Determine the (X, Y) coordinate at the center of the cell enclosing the given text.  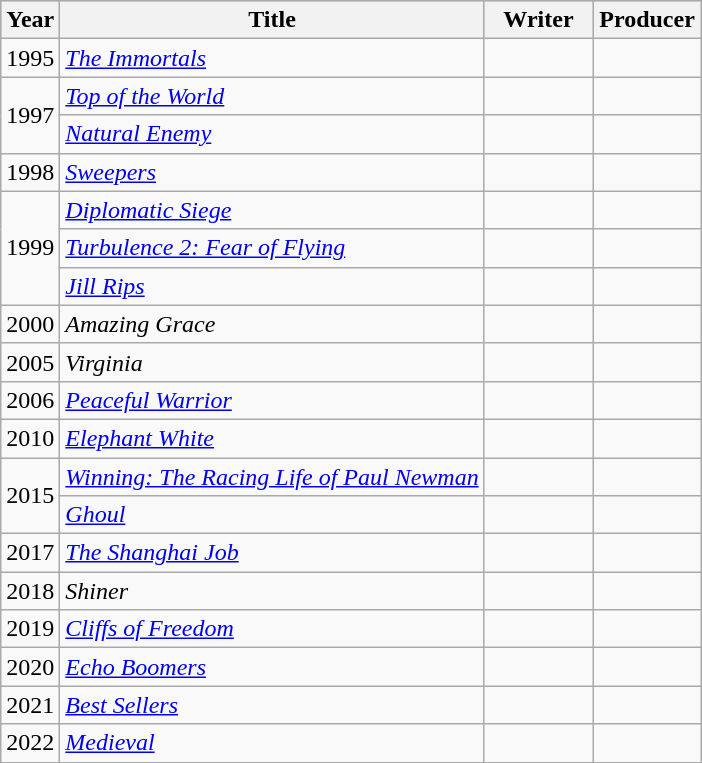
Jill Rips (272, 286)
1997 (30, 115)
Natural Enemy (272, 134)
2010 (30, 438)
Winning: The Racing Life of Paul Newman (272, 477)
2019 (30, 629)
Medieval (272, 743)
2005 (30, 362)
1995 (30, 58)
Ghoul (272, 515)
Shiner (272, 591)
2018 (30, 591)
2017 (30, 553)
Virginia (272, 362)
Writer (538, 20)
2022 (30, 743)
Cliffs of Freedom (272, 629)
The Shanghai Job (272, 553)
Echo Boomers (272, 667)
Diplomatic Siege (272, 210)
2000 (30, 324)
Sweepers (272, 172)
Amazing Grace (272, 324)
2020 (30, 667)
Year (30, 20)
Producer (648, 20)
1998 (30, 172)
Best Sellers (272, 705)
Peaceful Warrior (272, 400)
The Immortals (272, 58)
Top of the World (272, 96)
Title (272, 20)
2015 (30, 496)
Turbulence 2: Fear of Flying (272, 248)
1999 (30, 248)
2006 (30, 400)
Elephant White (272, 438)
2021 (30, 705)
